Find where the given text appears and provide that cell's center as [X, Y] coordinate. 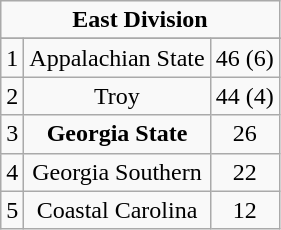
Georgia State [117, 134]
44 (4) [244, 96]
5 [12, 210]
4 [12, 172]
Georgia Southern [117, 172]
2 [12, 96]
22 [244, 172]
12 [244, 210]
1 [12, 58]
26 [244, 134]
Appalachian State [117, 58]
3 [12, 134]
46 (6) [244, 58]
Coastal Carolina [117, 210]
East Division [140, 20]
Troy [117, 96]
